Pinpoint the cell where the given text exists, returning its (x, y) midpoint coordinate. 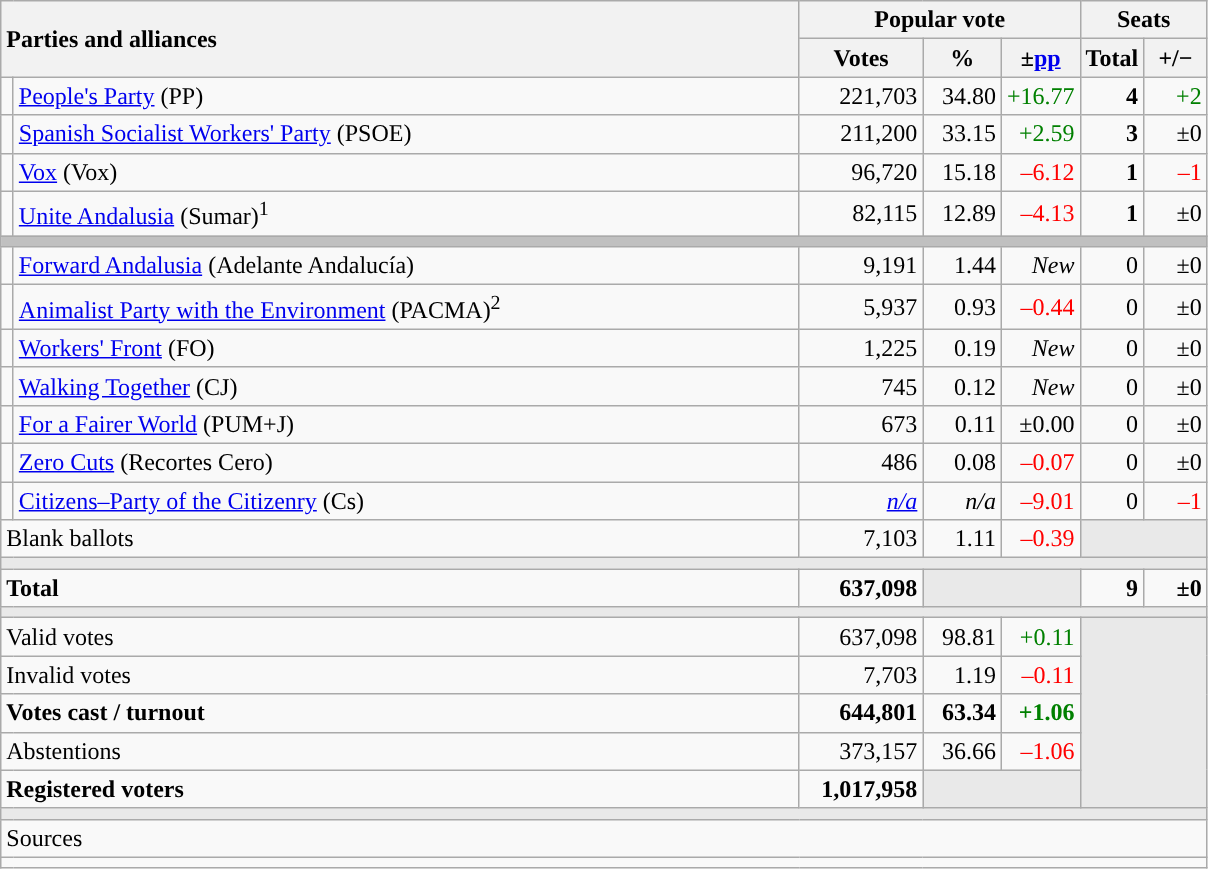
0.11 (962, 424)
Spanish Socialist Workers' Party (PSOE) (406, 134)
63.34 (962, 713)
–0.44 (1040, 308)
745 (861, 386)
211,200 (861, 134)
±pp (1040, 58)
Parties and alliances (400, 39)
9,191 (861, 266)
1.11 (962, 539)
Forward Andalusia (Adelante Andalucía) (406, 266)
Workers' Front (FO) (406, 348)
673 (861, 424)
–0.11 (1040, 675)
7,103 (861, 539)
1,225 (861, 348)
0.19 (962, 348)
–0.39 (1040, 539)
–1.06 (1040, 751)
36.66 (962, 751)
Unite Andalusia (Sumar)1 (406, 214)
Valid votes (400, 637)
% (962, 58)
82,115 (861, 214)
0.93 (962, 308)
486 (861, 462)
+0.11 (1040, 637)
9 (1112, 588)
98.81 (962, 637)
–9.01 (1040, 501)
Blank ballots (400, 539)
–4.13 (1040, 214)
Votes cast / turnout (400, 713)
Abstentions (400, 751)
Sources (604, 838)
3 (1112, 134)
33.15 (962, 134)
0.08 (962, 462)
Registered voters (400, 789)
Invalid votes (400, 675)
0.12 (962, 386)
–0.07 (1040, 462)
5,937 (861, 308)
+2 (1176, 96)
644,801 (861, 713)
Citizens–Party of the Citizenry (Cs) (406, 501)
Walking Together (CJ) (406, 386)
15.18 (962, 172)
221,703 (861, 96)
+2.59 (1040, 134)
Votes (861, 58)
Seats (1144, 20)
12.89 (962, 214)
+/− (1176, 58)
Vox (Vox) (406, 172)
34.80 (962, 96)
People's Party (PP) (406, 96)
96,720 (861, 172)
–6.12 (1040, 172)
1.44 (962, 266)
+16.77 (1040, 96)
1.19 (962, 675)
1,017,958 (861, 789)
Animalist Party with the Environment (PACMA)2 (406, 308)
For a Fairer World (PUM+J) (406, 424)
+1.06 (1040, 713)
±0.00 (1040, 424)
Popular vote (940, 20)
7,703 (861, 675)
4 (1112, 96)
373,157 (861, 751)
Zero Cuts (Recortes Cero) (406, 462)
